Output the (x, y) coordinate of the center of the cell containing the given text.  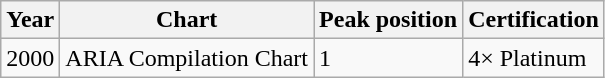
Certification (534, 20)
4× Platinum (534, 58)
Peak position (388, 20)
1 (388, 58)
Chart (187, 20)
ARIA Compilation Chart (187, 58)
2000 (30, 58)
Year (30, 20)
